Scan for the cell matching the given text and deliver its [x, y] coordinate at center. 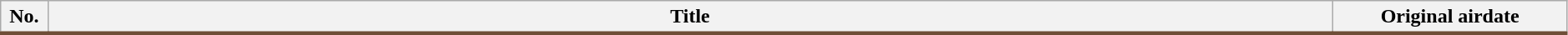
No. [24, 17]
Original airdate [1450, 17]
Title [690, 17]
